Determine the [X, Y] coordinate at the center of the cell enclosing the given text.  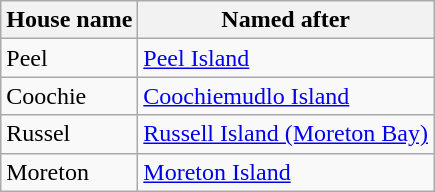
Coochie [70, 96]
Peel [70, 58]
Moreton [70, 172]
Peel Island [286, 58]
Named after [286, 20]
Moreton Island [286, 172]
House name [70, 20]
Coochiemudlo Island [286, 96]
Russell Island (Moreton Bay) [286, 134]
Russel [70, 134]
